Determine the (X, Y) coordinate at the center of the cell enclosing the given text.  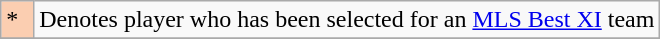
Denotes player who has been selected for an MLS Best XI team (347, 20)
* (18, 20)
